Search for the cell housing the specified text and yield its (x, y) center coordinate. 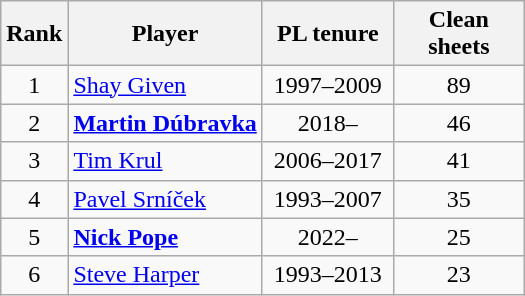
Player (165, 34)
6 (34, 275)
35 (458, 199)
89 (458, 85)
1997–2009 (328, 85)
Nick Pope (165, 237)
3 (34, 161)
2018– (328, 123)
4 (34, 199)
2022– (328, 237)
1993–2007 (328, 199)
Martin Dúbravka (165, 123)
5 (34, 237)
25 (458, 237)
Steve Harper (165, 275)
23 (458, 275)
Rank (34, 34)
41 (458, 161)
46 (458, 123)
PL tenure (328, 34)
Clean sheets (458, 34)
Tim Krul (165, 161)
2006–2017 (328, 161)
Shay Given (165, 85)
Pavel Srníček (165, 199)
1 (34, 85)
2 (34, 123)
1993–2013 (328, 275)
